Pinpoint the cell where the given text exists, returning its (X, Y) midpoint coordinate. 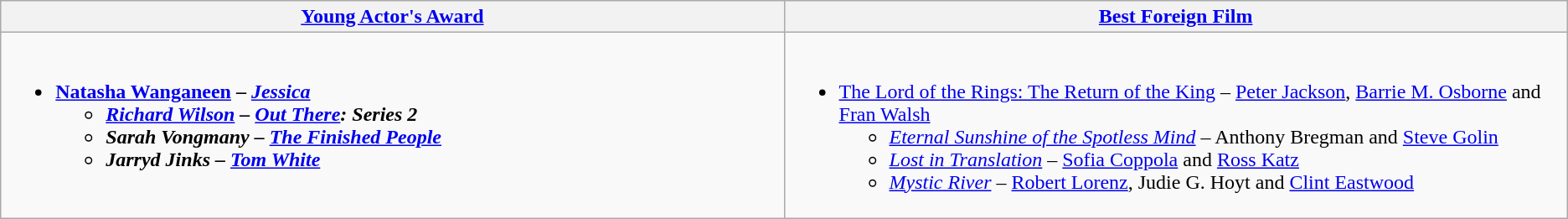
Young Actor's Award (392, 17)
Best Foreign Film (1176, 17)
Natasha Wanganeen – JessicaRichard Wilson – Out There: Series 2Sarah Vongmany – The Finished PeopleJarryd Jinks – Tom White (392, 126)
